Output the (x, y) coordinate of the center of the cell containing the given text.  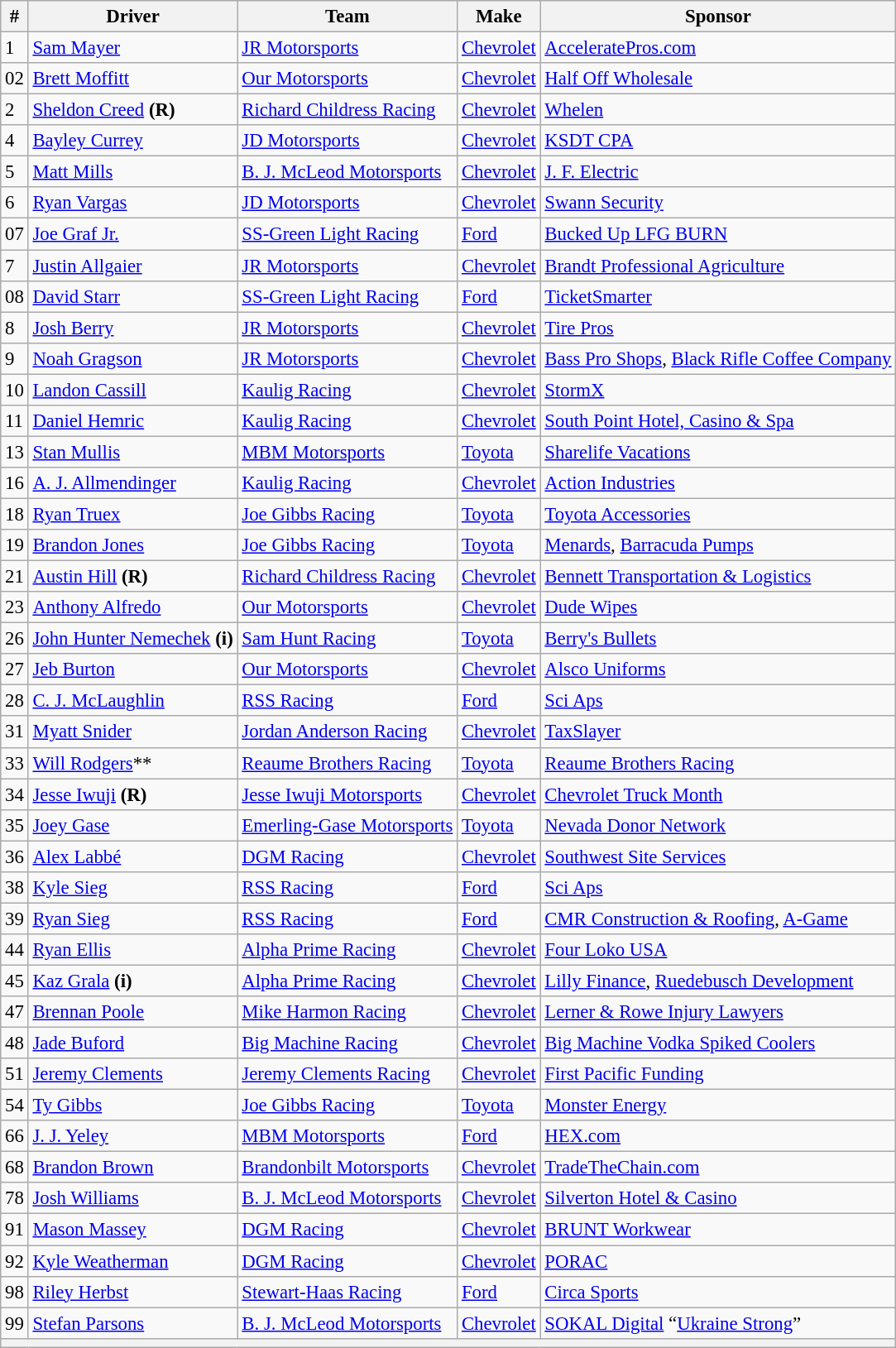
Ryan Vargas (132, 203)
Alex Labbé (132, 856)
Stan Mullis (132, 452)
CMR Construction & Roofing, A-Game (718, 919)
13 (15, 452)
36 (15, 856)
TaxSlayer (718, 732)
Toyota Accessories (718, 514)
1 (15, 48)
Ryan Sieg (132, 919)
Kaz Grala (i) (132, 981)
SOKAL Digital “Ukraine Strong” (718, 1323)
Riley Herbst (132, 1292)
47 (15, 1012)
18 (15, 514)
Will Rodgers** (132, 763)
Jade Buford (132, 1043)
PORAC (718, 1261)
Mike Harmon Racing (347, 1012)
Stewart-Haas Racing (347, 1292)
Jeremy Clements (132, 1074)
Sam Mayer (132, 48)
31 (15, 732)
KSDT CPA (718, 141)
10 (15, 390)
Sheldon Creed (R) (132, 110)
Big Machine Racing (347, 1043)
TicketSmarter (718, 296)
Brett Moffitt (132, 79)
23 (15, 607)
HEX.com (718, 1136)
Team (347, 17)
Sharelife Vacations (718, 452)
48 (15, 1043)
TradeTheChain.com (718, 1168)
78 (15, 1199)
Big Machine Vodka Spiked Coolers (718, 1043)
First Pacific Funding (718, 1074)
39 (15, 919)
John Hunter Nemechek (i) (132, 639)
Jordan Anderson Racing (347, 732)
Bucked Up LFG BURN (718, 234)
AcceleratePros.com (718, 48)
Bass Pro Shops, Black Rifle Coffee Company (718, 358)
5 (15, 172)
35 (15, 825)
Circa Sports (718, 1292)
Driver (132, 17)
45 (15, 981)
Stefan Parsons (132, 1323)
Joe Graf Jr. (132, 234)
8 (15, 328)
Tire Pros (718, 328)
Emerling-Gase Motorsports (347, 825)
19 (15, 545)
Jeb Burton (132, 669)
Menards, Barracuda Pumps (718, 545)
Anthony Alfredo (132, 607)
54 (15, 1106)
Chevrolet Truck Month (718, 794)
08 (15, 296)
27 (15, 669)
92 (15, 1261)
J. F. Electric (718, 172)
4 (15, 141)
Sponsor (718, 17)
J. J. Yeley (132, 1136)
Brandonbilt Motorsports (347, 1168)
34 (15, 794)
Swann Security (718, 203)
Make (499, 17)
Alsco Uniforms (718, 669)
33 (15, 763)
07 (15, 234)
A. J. Allmendinger (132, 483)
Joey Gase (132, 825)
Noah Gragson (132, 358)
Brandt Professional Agriculture (718, 266)
9 (15, 358)
Ryan Ellis (132, 950)
51 (15, 1074)
Austin Hill (R) (132, 577)
Action Industries (718, 483)
68 (15, 1168)
7 (15, 266)
Sam Hunt Racing (347, 639)
11 (15, 421)
66 (15, 1136)
26 (15, 639)
44 (15, 950)
6 (15, 203)
Kyle Weatherman (132, 1261)
# (15, 17)
Half Off Wholesale (718, 79)
StormX (718, 390)
38 (15, 888)
C. J. McLaughlin (132, 701)
99 (15, 1323)
Ryan Truex (132, 514)
Bennett Transportation & Logistics (718, 577)
02 (15, 79)
Mason Massey (132, 1230)
Jeremy Clements Racing (347, 1074)
Lerner & Rowe Injury Lawyers (718, 1012)
Silverton Hotel & Casino (718, 1199)
Josh Berry (132, 328)
Dude Wipes (718, 607)
David Starr (132, 296)
Whelen (718, 110)
Landon Cassill (132, 390)
16 (15, 483)
Southwest Site Services (718, 856)
Daniel Hemric (132, 421)
Justin Allgaier (132, 266)
Josh Williams (132, 1199)
Myatt Snider (132, 732)
Bayley Currey (132, 141)
Ty Gibbs (132, 1106)
2 (15, 110)
98 (15, 1292)
Brandon Brown (132, 1168)
Four Loko USA (718, 950)
Nevada Donor Network (718, 825)
Jesse Iwuji Motorsports (347, 794)
28 (15, 701)
Brandon Jones (132, 545)
BRUNT Workwear (718, 1230)
Jesse Iwuji (R) (132, 794)
South Point Hotel, Casino & Spa (718, 421)
Berry's Bullets (718, 639)
Kyle Sieg (132, 888)
21 (15, 577)
Brennan Poole (132, 1012)
Matt Mills (132, 172)
Lilly Finance, Ruedebusch Development (718, 981)
Monster Energy (718, 1106)
91 (15, 1230)
